Determine the [x, y] coordinate at the center of the cell enclosing the given text.  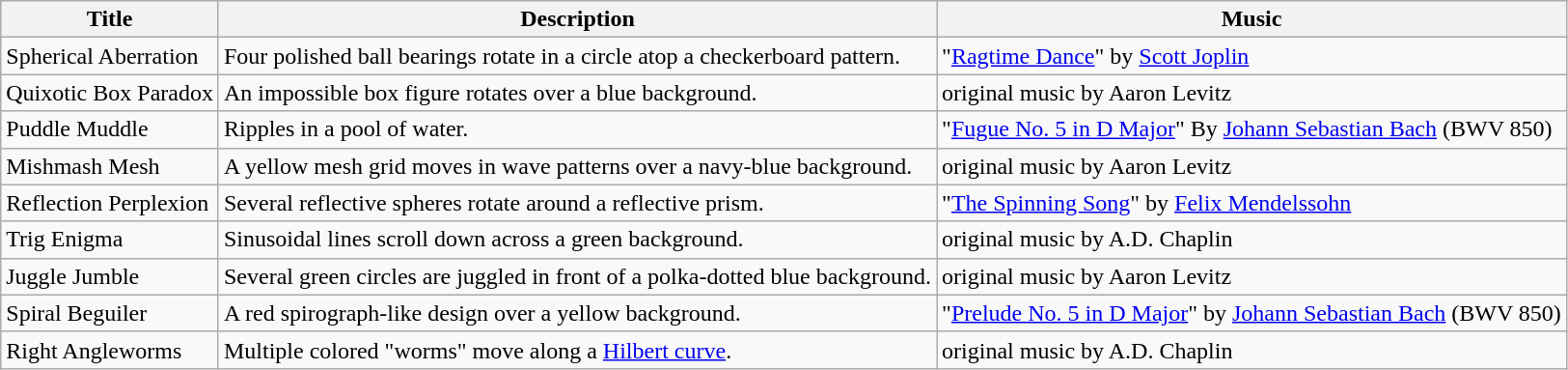
Right Angleworms [110, 350]
Four polished ball bearings rotate in a circle atop a checkerboard pattern. [577, 56]
Quixotic Box Paradox [110, 93]
Sinusoidal lines scroll down across a green background. [577, 240]
Puddle Muddle [110, 129]
"The Spinning Song" by Felix Mendelssohn [1252, 203]
Several green circles are juggled in front of a polka-dotted blue background. [577, 276]
Multiple colored "worms" move along a Hilbert curve. [577, 350]
Trig Enigma [110, 240]
Description [577, 19]
Spiral Beguiler [110, 313]
Spherical Aberration [110, 56]
Juggle Jumble [110, 276]
A yellow mesh grid moves in wave patterns over a navy-blue background. [577, 166]
"Prelude No. 5 in D Major" by Johann Sebastian Bach (BWV 850) [1252, 313]
"Fugue No. 5 in D Major" By Johann Sebastian Bach (BWV 850) [1252, 129]
Title [110, 19]
An impossible box figure rotates over a blue background. [577, 93]
Music [1252, 19]
Ripples in a pool of water. [577, 129]
Mishmash Mesh [110, 166]
A red spirograph-like design over a yellow background. [577, 313]
"Ragtime Dance" by Scott Joplin [1252, 56]
Several reflective spheres rotate around a reflective prism. [577, 203]
Reflection Perplexion [110, 203]
